Locate the cell with the specified text and output its (x, y) center coordinate. 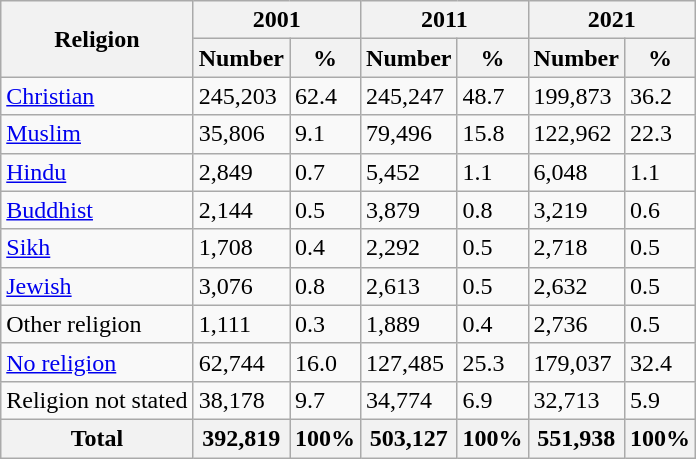
25.3 (492, 362)
503,127 (409, 438)
2,736 (576, 324)
1,708 (241, 248)
245,203 (241, 96)
0.6 (660, 210)
9.1 (326, 134)
199,873 (576, 96)
Buddhist (97, 210)
62.4 (326, 96)
9.7 (326, 400)
Religion not stated (97, 400)
Religion (97, 39)
62,744 (241, 362)
Muslim (97, 134)
Jewish (97, 286)
Other religion (97, 324)
2001 (276, 20)
392,819 (241, 438)
3,879 (409, 210)
No religion (97, 362)
79,496 (409, 134)
0.7 (326, 172)
48.7 (492, 96)
2,849 (241, 172)
122,962 (576, 134)
2,632 (576, 286)
22.3 (660, 134)
1,889 (409, 324)
Christian (97, 96)
15.8 (492, 134)
5,452 (409, 172)
1,111 (241, 324)
5.9 (660, 400)
Sikh (97, 248)
2,144 (241, 210)
2011 (444, 20)
2,613 (409, 286)
Total (97, 438)
245,247 (409, 96)
127,485 (409, 362)
34,774 (409, 400)
16.0 (326, 362)
2,718 (576, 248)
38,178 (241, 400)
179,037 (576, 362)
36.2 (660, 96)
2021 (612, 20)
35,806 (241, 134)
32.4 (660, 362)
Hindu (97, 172)
0.3 (326, 324)
6,048 (576, 172)
3,076 (241, 286)
551,938 (576, 438)
3,219 (576, 210)
32,713 (576, 400)
2,292 (409, 248)
6.9 (492, 400)
